Determine the (x, y) coordinate at the center of the cell enclosing the given text.  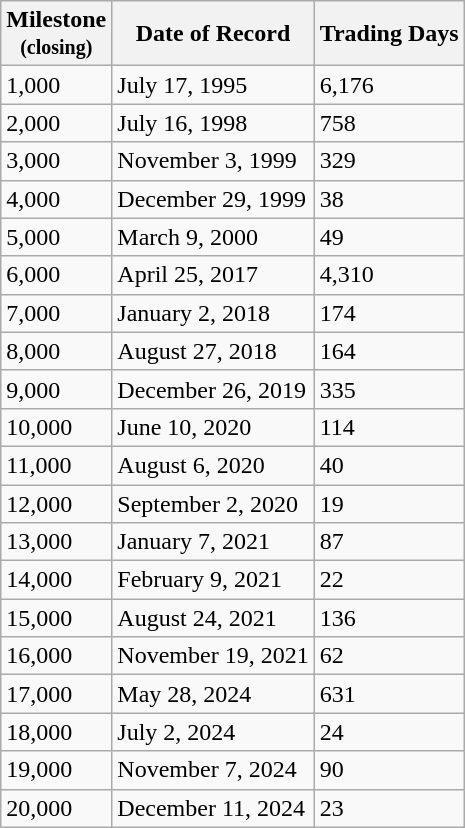
87 (389, 542)
90 (389, 770)
November 3, 1999 (213, 161)
11,000 (56, 465)
September 2, 2020 (213, 503)
May 28, 2024 (213, 694)
August 27, 2018 (213, 351)
November 7, 2024 (213, 770)
February 9, 2021 (213, 580)
12,000 (56, 503)
16,000 (56, 656)
December 29, 1999 (213, 199)
18,000 (56, 732)
22 (389, 580)
8,000 (56, 351)
December 26, 2019 (213, 389)
3,000 (56, 161)
758 (389, 123)
24 (389, 732)
114 (389, 427)
July 17, 1995 (213, 85)
10,000 (56, 427)
Date of Record (213, 34)
December 11, 2024 (213, 808)
9,000 (56, 389)
174 (389, 313)
40 (389, 465)
14,000 (56, 580)
49 (389, 237)
6,176 (389, 85)
38 (389, 199)
19 (389, 503)
335 (389, 389)
15,000 (56, 618)
June 10, 2020 (213, 427)
329 (389, 161)
August 6, 2020 (213, 465)
62 (389, 656)
20,000 (56, 808)
4,000 (56, 199)
July 2, 2024 (213, 732)
5,000 (56, 237)
7,000 (56, 313)
23 (389, 808)
6,000 (56, 275)
November 19, 2021 (213, 656)
631 (389, 694)
17,000 (56, 694)
January 2, 2018 (213, 313)
19,000 (56, 770)
Milestone(closing) (56, 34)
164 (389, 351)
Trading Days (389, 34)
March 9, 2000 (213, 237)
January 7, 2021 (213, 542)
1,000 (56, 85)
136 (389, 618)
13,000 (56, 542)
August 24, 2021 (213, 618)
July 16, 1998 (213, 123)
4,310 (389, 275)
April 25, 2017 (213, 275)
2,000 (56, 123)
